Detect which cell encompasses the target text, then output its [x, y] center coordinate. 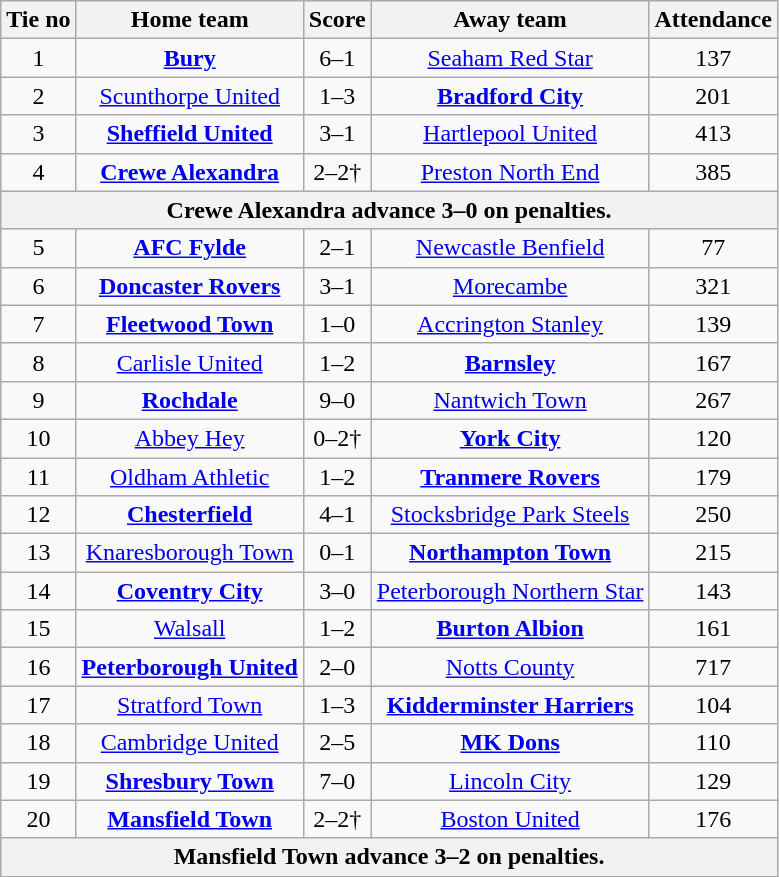
Scunthorpe United [190, 96]
Oldham Athletic [190, 477]
1–0 [337, 324]
2–0 [337, 667]
10 [38, 438]
176 [713, 819]
Accrington Stanley [510, 324]
6 [38, 286]
Northampton Town [510, 553]
Tranmere Rovers [510, 477]
MK Dons [510, 743]
Peterborough Northern Star [510, 591]
Doncaster Rovers [190, 286]
201 [713, 96]
Seaham Red Star [510, 58]
9 [38, 400]
Coventry City [190, 591]
2–1 [337, 248]
7–0 [337, 781]
3–0 [337, 591]
Peterborough United [190, 667]
129 [713, 781]
York City [510, 438]
Hartlepool United [510, 134]
321 [713, 286]
104 [713, 705]
Fleetwood Town [190, 324]
Crewe Alexandra [190, 172]
Barnsley [510, 362]
161 [713, 629]
Cambridge United [190, 743]
0–2† [337, 438]
6–1 [337, 58]
179 [713, 477]
8 [38, 362]
20 [38, 819]
5 [38, 248]
7 [38, 324]
717 [713, 667]
Newcastle Benfield [510, 248]
Notts County [510, 667]
2 [38, 96]
Tie no [38, 20]
Nantwich Town [510, 400]
Bradford City [510, 96]
Lincoln City [510, 781]
12 [38, 515]
Rochdale [190, 400]
Chesterfield [190, 515]
17 [38, 705]
385 [713, 172]
18 [38, 743]
Burton Albion [510, 629]
139 [713, 324]
9–0 [337, 400]
Knaresborough Town [190, 553]
110 [713, 743]
250 [713, 515]
Crewe Alexandra advance 3–0 on penalties. [390, 210]
Morecambe [510, 286]
3 [38, 134]
4–1 [337, 515]
1 [38, 58]
15 [38, 629]
19 [38, 781]
Stocksbridge Park Steels [510, 515]
267 [713, 400]
11 [38, 477]
Abbey Hey [190, 438]
Preston North End [510, 172]
120 [713, 438]
Boston United [510, 819]
Mansfield Town [190, 819]
Shresbury Town [190, 781]
Carlisle United [190, 362]
14 [38, 591]
413 [713, 134]
13 [38, 553]
215 [713, 553]
Home team [190, 20]
Mansfield Town advance 3–2 on penalties. [390, 857]
Score [337, 20]
AFC Fylde [190, 248]
4 [38, 172]
2–5 [337, 743]
16 [38, 667]
77 [713, 248]
137 [713, 58]
Sheffield United [190, 134]
Kidderminster Harriers [510, 705]
143 [713, 591]
Away team [510, 20]
Attendance [713, 20]
Stratford Town [190, 705]
0–1 [337, 553]
Walsall [190, 629]
Bury [190, 58]
167 [713, 362]
